Detect which cell encompasses the target text, then output its (X, Y) center coordinate. 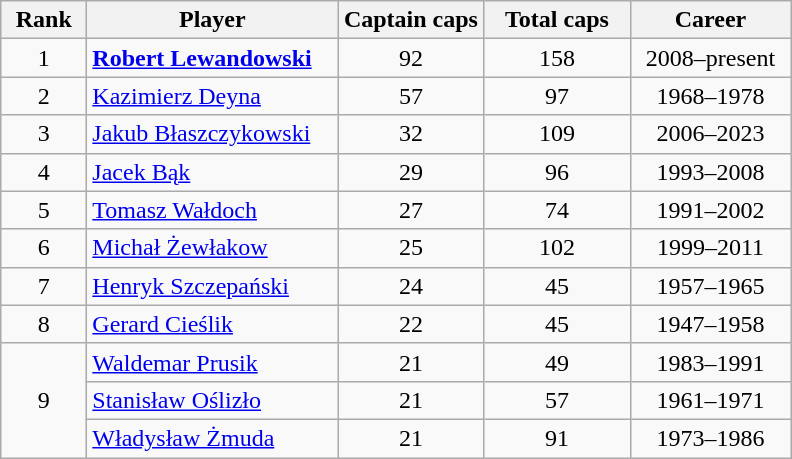
3 (44, 134)
4 (44, 172)
1991–2002 (710, 210)
Jakub Błaszczykowski (212, 134)
Waldemar Prusik (212, 362)
27 (411, 210)
Tomasz Wałdoch (212, 210)
Michał Żewłakow (212, 248)
158 (557, 58)
Career (710, 20)
2006–2023 (710, 134)
49 (557, 362)
109 (557, 134)
74 (557, 210)
Stanisław Oślizło (212, 400)
7 (44, 286)
Player (212, 20)
Gerard Cieślik (212, 324)
96 (557, 172)
1968–1978 (710, 96)
Total caps (557, 20)
32 (411, 134)
Rank (44, 20)
2 (44, 96)
1999–2011 (710, 248)
92 (411, 58)
1993–2008 (710, 172)
102 (557, 248)
5 (44, 210)
Captain caps (411, 20)
1983–1991 (710, 362)
91 (557, 438)
22 (411, 324)
29 (411, 172)
Władysław Żmuda (212, 438)
1947–1958 (710, 324)
97 (557, 96)
Kazimierz Deyna (212, 96)
24 (411, 286)
1973–1986 (710, 438)
25 (411, 248)
1961–1971 (710, 400)
1 (44, 58)
Jacek Bąk (212, 172)
9 (44, 400)
1957–1965 (710, 286)
Henryk Szczepański (212, 286)
6 (44, 248)
2008–present (710, 58)
8 (44, 324)
Robert Lewandowski (212, 58)
